Pinpoint the cell where the given text exists, returning its [x, y] midpoint coordinate. 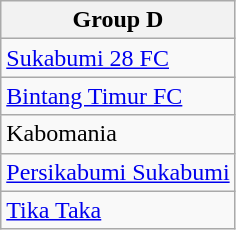
Sukabumi 28 FC [118, 58]
Kabomania [118, 134]
Group D [118, 20]
Tika Taka [118, 210]
Persikabumi Sukabumi [118, 172]
Bintang Timur FC [118, 96]
